Extract the [x, y] coordinate from the center of the cell holding the provided text.  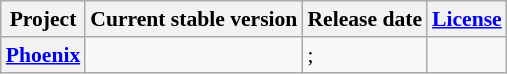
Release date [364, 19]
License [467, 19]
; [364, 55]
Phoenix [43, 55]
Current stable version [194, 19]
Project [43, 19]
